Provide the (x, y) coordinate of the cell's center where the given text is located.  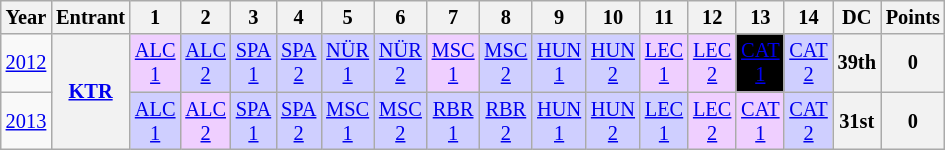
9 (559, 17)
2012 (26, 63)
DC (857, 17)
Points (913, 17)
39th (857, 63)
2 (205, 17)
4 (298, 17)
5 (348, 17)
3 (254, 17)
1 (155, 17)
10 (613, 17)
13 (760, 17)
12 (712, 17)
NÜR1 (348, 63)
RBR2 (506, 121)
7 (454, 17)
14 (808, 17)
NÜR2 (400, 63)
KTR (90, 92)
Year (26, 17)
2013 (26, 121)
6 (400, 17)
RBR1 (454, 121)
31st (857, 121)
11 (664, 17)
8 (506, 17)
Entrant (90, 17)
